Scan for the cell matching the given text and deliver its [X, Y] coordinate at center. 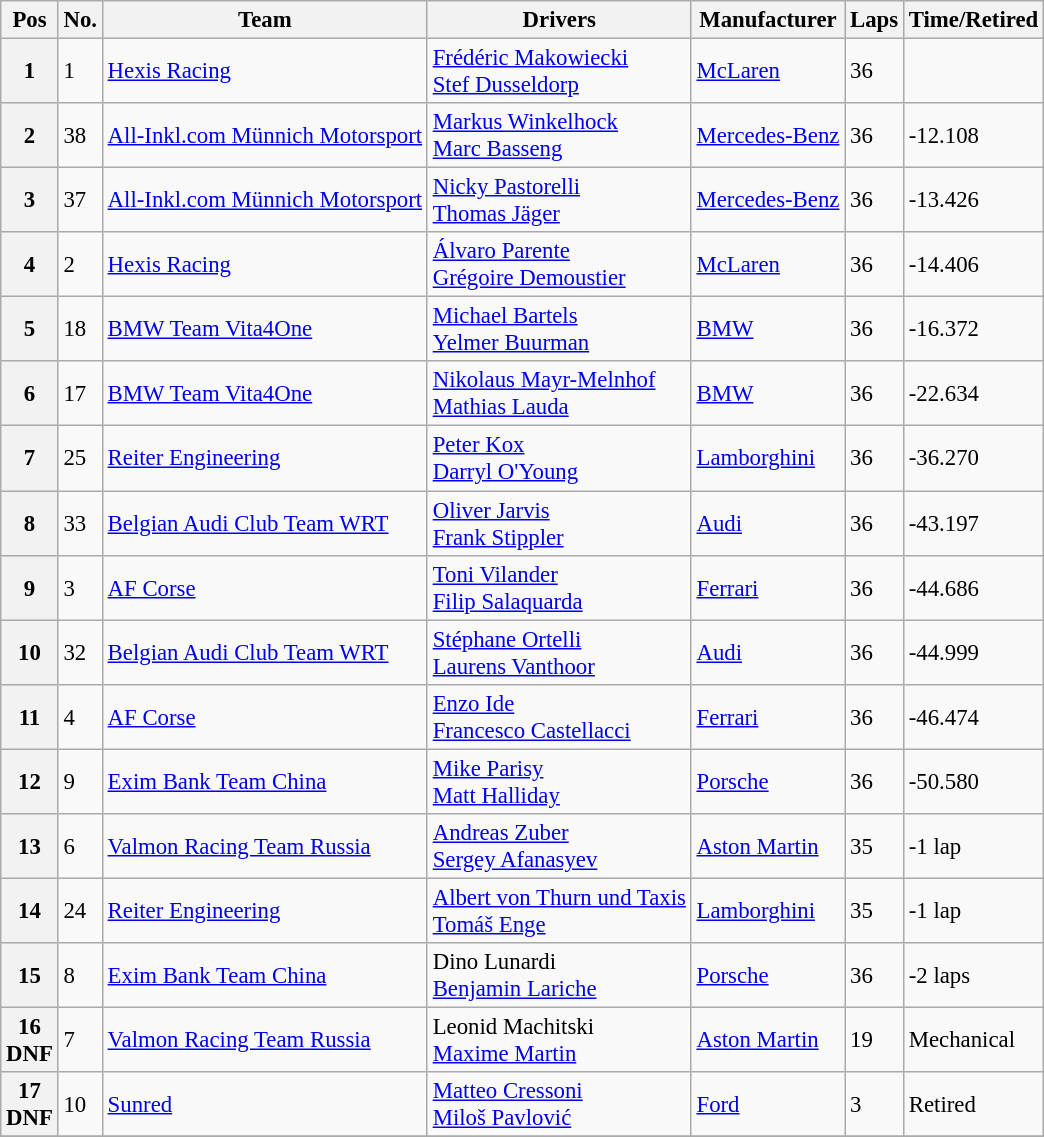
-14.406 [973, 264]
Stéphane Ortelli Laurens Vanthoor [559, 652]
13 [30, 846]
38 [80, 136]
15 [30, 976]
33 [80, 524]
Mike Parisy Matt Halliday [559, 782]
Albert von Thurn und Taxis Tomáš Enge [559, 910]
18 [80, 330]
17 [80, 394]
Ford [768, 1104]
24 [80, 910]
No. [80, 20]
Sunred [264, 1104]
-44.686 [973, 588]
Time/Retired [973, 20]
-12.108 [973, 136]
Drivers [559, 20]
Andreas Zuber Sergey Afanasyev [559, 846]
5 [30, 330]
12 [30, 782]
-16.372 [973, 330]
Nikolaus Mayr-Melnhof Mathias Lauda [559, 394]
Markus Winkelhock Marc Basseng [559, 136]
-50.580 [973, 782]
Frédéric Makowiecki Stef Dusseldorp [559, 72]
25 [80, 458]
Leonid Machitski Maxime Martin [559, 1040]
Retired [973, 1104]
14 [30, 910]
Matteo Cressoni Miloš Pavlović [559, 1104]
Peter Kox Darryl O'Young [559, 458]
11 [30, 716]
Álvaro Parente Grégoire Demoustier [559, 264]
Dino Lunardi Benjamin Lariche [559, 976]
-44.999 [973, 652]
Laps [874, 20]
37 [80, 200]
-13.426 [973, 200]
19 [874, 1040]
Michael Bartels Yelmer Buurman [559, 330]
-46.474 [973, 716]
16DNF [30, 1040]
-22.634 [973, 394]
Nicky Pastorelli Thomas Jäger [559, 200]
-2 laps [973, 976]
17DNF [30, 1104]
-43.197 [973, 524]
Mechanical [973, 1040]
Manufacturer [768, 20]
Pos [30, 20]
Enzo Ide Francesco Castellacci [559, 716]
32 [80, 652]
-36.270 [973, 458]
Oliver Jarvis Frank Stippler [559, 524]
Team [264, 20]
Toni Vilander Filip Salaquarda [559, 588]
